Capture the cell that displays the provided text and extract its [X, Y] central coordinate. 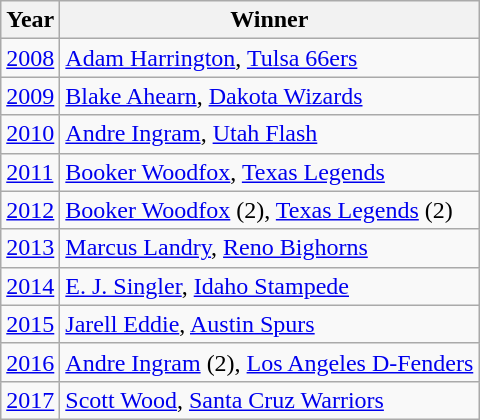
2017 [30, 400]
Booker Woodfox, Texas Legends [270, 172]
Marcus Landry, Reno Bighorns [270, 248]
Andre Ingram (2), Los Angeles D-Fenders [270, 362]
2010 [30, 134]
Adam Harrington, Tulsa 66ers [270, 58]
2016 [30, 362]
2013 [30, 248]
Scott Wood, Santa Cruz Warriors [270, 400]
E. J. Singler, Idaho Stampede [270, 286]
2012 [30, 210]
2015 [30, 324]
Jarell Eddie, Austin Spurs [270, 324]
2011 [30, 172]
2014 [30, 286]
Blake Ahearn, Dakota Wizards [270, 96]
2008 [30, 58]
Booker Woodfox (2), Texas Legends (2) [270, 210]
Andre Ingram, Utah Flash [270, 134]
Winner [270, 20]
2009 [30, 96]
Year [30, 20]
